Capture the cell that displays the provided text and extract its (x, y) central coordinate. 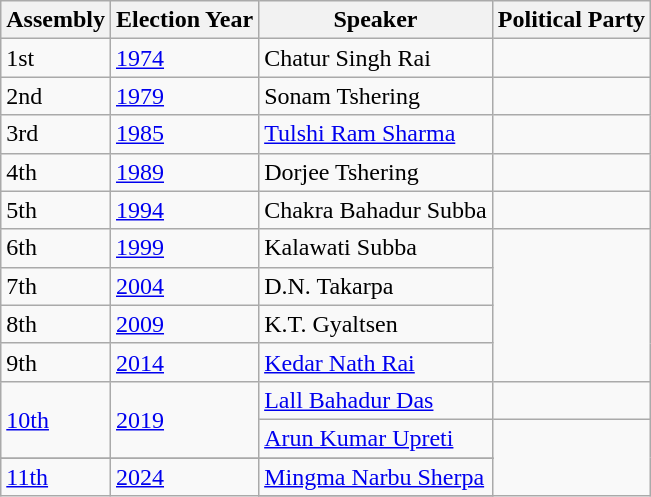
5th (56, 210)
1st (56, 58)
7th (56, 286)
4th (56, 172)
Sonam Tshering (376, 96)
11th (56, 477)
2009 (184, 324)
1974 (184, 58)
8th (56, 324)
2024 (184, 477)
1994 (184, 210)
Assembly (56, 20)
2nd (56, 96)
6th (56, 248)
3rd (56, 134)
1979 (184, 96)
D.N. Takarpa (376, 286)
1985 (184, 134)
Arun Kumar Upreti (376, 438)
Kalawati Subba (376, 248)
Chakra Bahadur Subba (376, 210)
Election Year (184, 20)
Lall Bahadur Das (376, 400)
Kedar Nath Rai (376, 362)
2014 (184, 362)
Political Party (571, 20)
Mingma Narbu Sherpa (376, 477)
1999 (184, 248)
Chatur Singh Rai (376, 58)
1989 (184, 172)
Dorjee Tshering (376, 172)
K.T. Gyaltsen (376, 324)
Speaker (376, 20)
Tulshi Ram Sharma (376, 134)
10th (56, 419)
2019 (184, 419)
9th (56, 362)
2004 (184, 286)
